Return the [x, y] coordinate for the center point of the cell that contains the specified text.  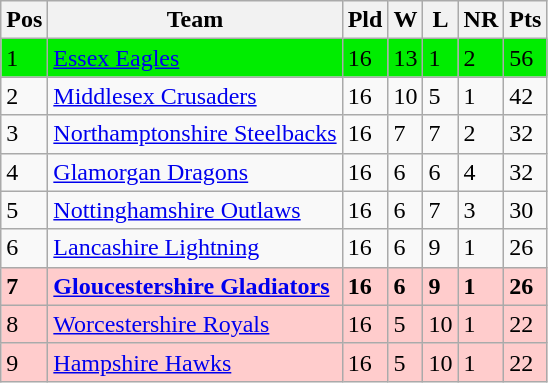
30 [526, 210]
W [406, 20]
L [440, 20]
Hampshire Hawks [195, 362]
8 [24, 324]
Worcestershire Royals [195, 324]
NR [481, 20]
Northamptonshire Steelbacks [195, 134]
Nottinghamshire Outlaws [195, 210]
Glamorgan Dragons [195, 172]
Pos [24, 20]
Team [195, 20]
56 [526, 58]
42 [526, 96]
Pts [526, 20]
Pld [365, 20]
13 [406, 58]
Gloucestershire Gladiators [195, 286]
Essex Eagles [195, 58]
Middlesex Crusaders [195, 96]
Lancashire Lightning [195, 248]
